Detect which cell encompasses the target text, then output its [X, Y] center coordinate. 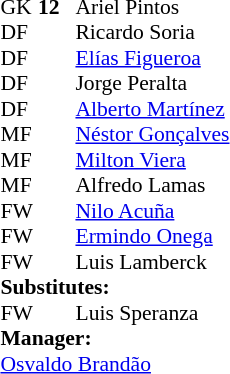
Luis Speranza [152, 313]
Ricardo Soria [152, 33]
Néstor Gonçalves [152, 135]
Luis Lamberck [152, 262]
Substitutes: [114, 287]
Jorge Peralta [152, 83]
Nilo Acuña [152, 211]
Ermindo Onega [152, 237]
Alberto Martínez [152, 109]
Elías Figueroa [152, 58]
Milton Viera [152, 160]
Alfredo Lamas [152, 185]
Manager: [114, 339]
